From the cell containing the given text, extract its center point as [x, y] coordinate. 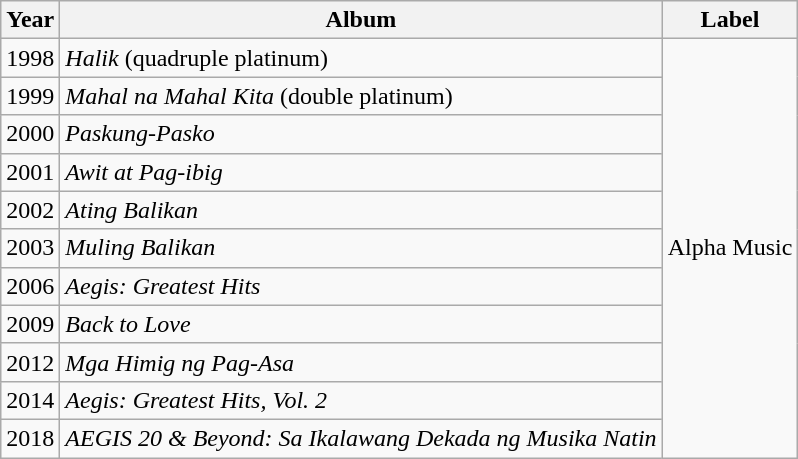
Ating Balikan [361, 210]
Mga Himig ng Pag-Asa [361, 362]
Halik (quadruple platinum) [361, 58]
Alpha Music [730, 248]
2006 [30, 286]
2009 [30, 324]
2001 [30, 172]
Aegis: Greatest Hits, Vol. 2 [361, 400]
2000 [30, 134]
Year [30, 20]
2012 [30, 362]
Paskung-Pasko [361, 134]
Awit at Pag-ibig [361, 172]
Mahal na Mahal Kita (double platinum) [361, 96]
Label [730, 20]
Album [361, 20]
2002 [30, 210]
2014 [30, 400]
Muling Balikan [361, 248]
2003 [30, 248]
Aegis: Greatest Hits [361, 286]
AEGIS 20 & Beyond: Sa Ikalawang Dekada ng Musika Natin [361, 438]
2018 [30, 438]
Back to Love [361, 324]
1999 [30, 96]
1998 [30, 58]
